For the text-containing cell, return its midpoint in [x, y] coordinate format. 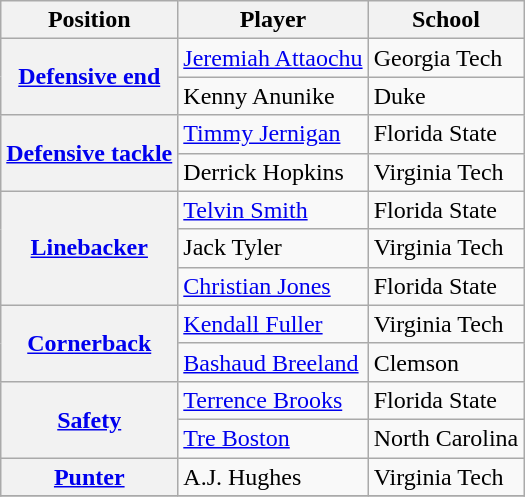
Safety [90, 419]
Kendall Fuller [273, 324]
Punter [90, 477]
Jeremiah Attaochu [273, 58]
Timmy Jernigan [273, 134]
School [446, 20]
Tre Boston [273, 438]
Jack Tyler [273, 248]
Cornerback [90, 343]
Telvin Smith [273, 210]
Defensive tackle [90, 153]
A.J. Hughes [273, 477]
Terrence Brooks [273, 400]
Duke [446, 96]
Clemson [446, 362]
Derrick Hopkins [273, 172]
Position [90, 20]
Kenny Anunike [273, 96]
Defensive end [90, 77]
Bashaud Breeland [273, 362]
Linebacker [90, 248]
Christian Jones [273, 286]
Georgia Tech [446, 58]
Player [273, 20]
North Carolina [446, 438]
